Return (X, Y) of the center of cell containing provided text 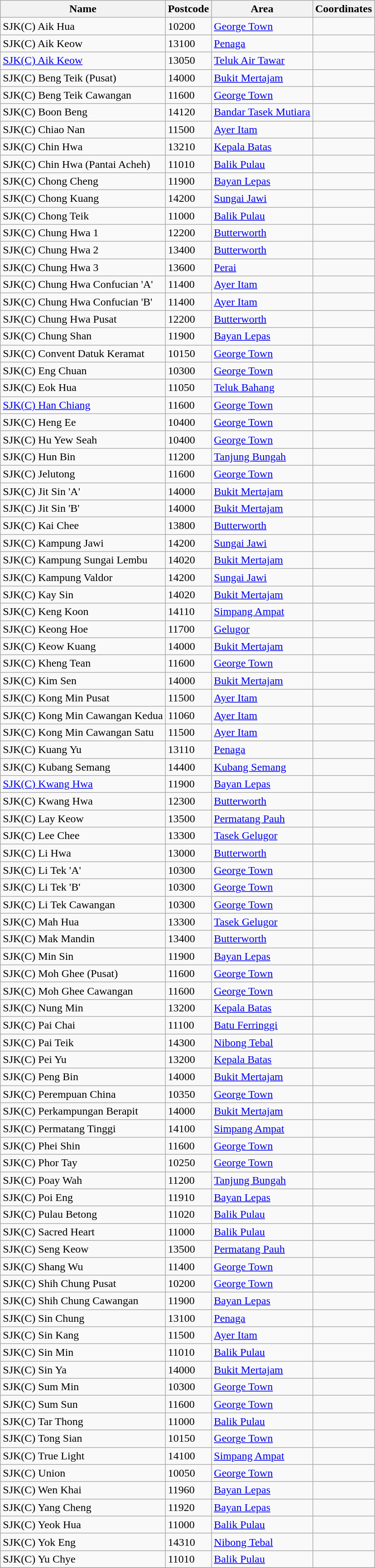
SJK(C) Li Hwa (83, 853)
SJK(C) Pai Teik (83, 1042)
SJK(C) Kuang Yu (83, 749)
SJK(C) Moh Ghee Cawangan (83, 991)
SJK(C) Perempuan China (83, 1094)
SJK(C) Eok Hua (83, 388)
Teluk Air Tawar (262, 61)
SJK(C) Poi Eng (83, 1197)
SJK(C) Sin Chung (83, 1318)
Coordinates (343, 9)
13800 (188, 526)
SJK(C) Chin Hwa (83, 147)
SJK(C) Jit Sin 'B' (83, 509)
11910 (188, 1197)
SJK(C) Keow Kuang (83, 646)
SJK(C) Aik Hua (83, 26)
SJK(C) Keng Koon (83, 612)
11100 (188, 1025)
SJK(C) Lay Keow (83, 819)
SJK(C) Chin Hwa (Pantai Acheh) (83, 164)
Name (83, 9)
14120 (188, 112)
SJK(C) Kampung Jawi (83, 543)
SJK(C) Pai Chai (83, 1025)
13210 (188, 147)
SJK(C) Kong Min Cawangan Kedua (83, 715)
10350 (188, 1094)
SJK(C) Phor Tay (83, 1163)
11920 (188, 1507)
SJK(C) Kai Chee (83, 526)
SJK(C) Chung Hwa Pusat (83, 319)
SJK(C) Eng Chuan (83, 371)
SJK(C) Beng Teik (Pusat) (83, 78)
SJK(C) Li Tek 'B' (83, 887)
SJK(C) Union (83, 1473)
SJK(C) Lee Chee (83, 836)
SJK(C) Beng Teik Cawangan (83, 95)
14300 (188, 1042)
SJK(C) Chung Hwa 1 (83, 233)
SJK(C) Permatang Tinggi (83, 1129)
Gelugor (262, 629)
14110 (188, 612)
SJK(C) Boon Beng (83, 112)
SJK(C) Keong Hoe (83, 629)
Area (262, 9)
SJK(C) Perkampungan Berapit (83, 1111)
10050 (188, 1473)
SJK(C) Moh Ghee (Pusat) (83, 973)
13110 (188, 749)
11060 (188, 715)
SJK(C) Chung Hwa 2 (83, 250)
SJK(C) Convent Datuk Keramat (83, 353)
11020 (188, 1215)
SJK(C) Peng Bin (83, 1077)
SJK(C) Min Sin (83, 956)
SJK(C) Sum Sun (83, 1404)
SJK(C) Tar Thong (83, 1421)
SJK(C) Sacred Heart (83, 1232)
SJK(C) Kampung Sungai Lembu (83, 560)
Perai (262, 267)
12300 (188, 801)
SJK(C) Chong Cheng (83, 181)
SJK(C) Chung Shan (83, 336)
SJK(C) Sin Kang (83, 1335)
SJK(C) Li Tek 'A' (83, 870)
Kubang Semang (262, 767)
SJK(C) Poay Wah (83, 1180)
SJK(C) Mah Hua (83, 922)
10250 (188, 1163)
14400 (188, 767)
SJK(C) Wen Khai (83, 1490)
SJK(C) Kim Sen (83, 681)
SJK(C) Phei Shin (83, 1146)
SJK(C) Sin Min (83, 1353)
SJK(C) True Light (83, 1456)
Teluk Bahang (262, 388)
11960 (188, 1490)
SJK(C) Jelutong (83, 474)
SJK(C) Seng Keow (83, 1249)
13000 (188, 853)
SJK(C) Li Tek Cawangan (83, 905)
SJK(C) Shih Chung Pusat (83, 1283)
SJK(C) Sin Ya (83, 1370)
SJK(C) Sum Min (83, 1387)
SJK(C) Chung Hwa 3 (83, 267)
SJK(C) Tong Sian (83, 1439)
SJK(C) Kong Min Pusat (83, 698)
SJK(C) Shih Chung Cawangan (83, 1301)
SJK(C) Chong Kuang (83, 198)
SJK(C) Mak Mandin (83, 939)
SJK(C) Heng Ee (83, 422)
SJK(C) Yok Eng (83, 1542)
13050 (188, 61)
SJK(C) Kay Sin (83, 595)
SJK(C) Kampung Valdor (83, 577)
11700 (188, 629)
SJK(C) Pei Yu (83, 1060)
SJK(C) Yeok Hua (83, 1525)
SJK(C) Chong Teik (83, 216)
SJK(C) Hun Bin (83, 457)
SJK(C) Yu Chye (83, 1559)
SJK(C) Shang Wu (83, 1266)
SJK(C) Kheng Tean (83, 663)
SJK(C) Han Chiang (83, 405)
Bandar Tasek Mutiara (262, 112)
Batu Ferringgi (262, 1025)
SJK(C) Chung Hwa Confucian 'A' (83, 285)
SJK(C) Chung Hwa Confucian 'B' (83, 302)
SJK(C) Nung Min (83, 1008)
13600 (188, 267)
SJK(C) Jit Sin 'A' (83, 491)
11050 (188, 388)
SJK(C) Hu Yew Seah (83, 439)
Postcode (188, 9)
SJK(C) Kong Min Cawangan Satu (83, 732)
SJK(C) Pulau Betong (83, 1215)
SJK(C) Yang Cheng (83, 1507)
14310 (188, 1542)
SJK(C) Chiao Nan (83, 129)
SJK(C) Kubang Semang (83, 767)
